Pinpoint the cell where the given text exists, returning its [X, Y] midpoint coordinate. 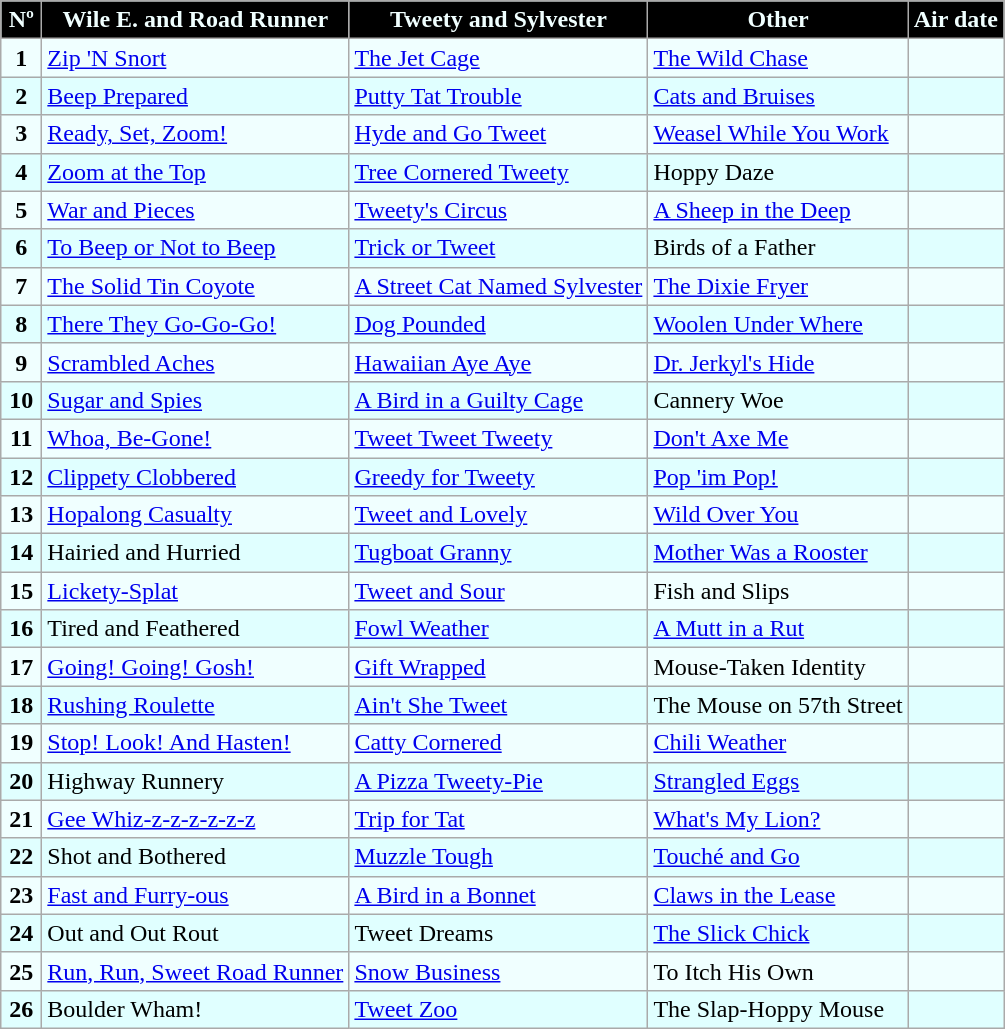
Shot and Bothered [196, 857]
26 [22, 1009]
Trick or Tweet [498, 248]
Boulder Wham! [196, 1009]
21 [22, 819]
Wile E. and Road Runner [196, 20]
Woolen Under Where [778, 324]
5 [22, 210]
Fowl Weather [498, 629]
10 [22, 400]
Zoom at the Top [196, 172]
Fast and Furry-ous [196, 895]
To Beep or Not to Beep [196, 248]
Ain't She Tweet [498, 705]
Tweet and Sour [498, 591]
Whoa, Be-Gone! [196, 438]
Fish and Slips [778, 591]
Sugar and Spies [196, 400]
4 [22, 172]
Strangled Eggs [778, 781]
Touché and Go [778, 857]
Tweety and Sylvester [498, 20]
19 [22, 743]
Other [778, 20]
Mouse-Taken Identity [778, 667]
A Mutt in a Rut [778, 629]
25 [22, 971]
Zip 'N Snort [196, 58]
Tweet Tweet Tweety [498, 438]
11 [22, 438]
What's My Lion? [778, 819]
Catty Cornered [498, 743]
Trip for Tat [498, 819]
Hoppy Daze [778, 172]
Going! Going! Gosh! [196, 667]
Rushing Roulette [196, 705]
The Dixie Fryer [778, 286]
Cannery Woe [778, 400]
Gee Whiz-z-z-z-z-z-z [196, 819]
Birds of a Father [778, 248]
2 [22, 96]
14 [22, 553]
Chili Weather [778, 743]
Claws in the Lease [778, 895]
Out and Out Rout [196, 933]
9 [22, 362]
Muzzle Tough [498, 857]
Cats and Bruises [778, 96]
Stop! Look! And Hasten! [196, 743]
Run, Run, Sweet Road Runner [196, 971]
A Pizza Tweety-Pie [498, 781]
24 [22, 933]
Hawaiian Aye Aye [498, 362]
Tree Cornered Tweety [498, 172]
Tweet Zoo [498, 1009]
Snow Business [498, 971]
16 [22, 629]
Putty Tat Trouble [498, 96]
Dr. Jerkyl's Hide [778, 362]
Don't Axe Me [778, 438]
23 [22, 895]
18 [22, 705]
Tugboat Granny [498, 553]
Beep Prepared [196, 96]
The Solid Tin Coyote [196, 286]
8 [22, 324]
Nº [22, 20]
20 [22, 781]
17 [22, 667]
Ready, Set, Zoom! [196, 134]
The Mouse on 57th Street [778, 705]
Mother Was a Rooster [778, 553]
7 [22, 286]
A Street Cat Named Sylvester [498, 286]
Pop 'im Pop! [778, 477]
Weasel While You Work [778, 134]
Clippety Clobbered [196, 477]
The Jet Cage [498, 58]
Tweet Dreams [498, 933]
The Slap-Hoppy Mouse [778, 1009]
Hyde and Go Tweet [498, 134]
Highway Runnery [196, 781]
22 [22, 857]
3 [22, 134]
1 [22, 58]
Gift Wrapped [498, 667]
Lickety-Splat [196, 591]
Scrambled Aches [196, 362]
The Wild Chase [778, 58]
A Sheep in the Deep [778, 210]
There They Go-Go-Go! [196, 324]
Air date [956, 20]
13 [22, 515]
War and Pieces [196, 210]
To Itch His Own [778, 971]
12 [22, 477]
The Slick Chick [778, 933]
A Bird in a Bonnet [498, 895]
Greedy for Tweety [498, 477]
A Bird in a Guilty Cage [498, 400]
6 [22, 248]
Tired and Feathered [196, 629]
15 [22, 591]
Wild Over You [778, 515]
Hairied and Hurried [196, 553]
Dog Pounded [498, 324]
Tweet and Lovely [498, 515]
Hopalong Casualty [196, 515]
Tweety's Circus [498, 210]
